Detect which cell encompasses the target text, then output its (X, Y) center coordinate. 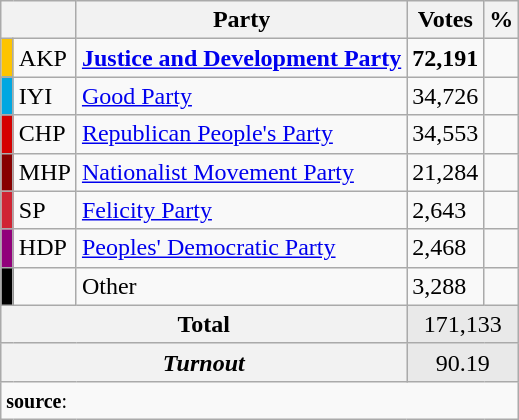
2,643 (446, 210)
% (502, 20)
MHP (44, 172)
3,288 (446, 286)
Other (241, 286)
34,726 (446, 96)
IYI (44, 96)
171,133 (463, 324)
Party (241, 20)
72,191 (446, 58)
Justice and Development Party (241, 58)
source: (260, 400)
90.19 (463, 362)
AKP (44, 58)
Total (204, 324)
Nationalist Movement Party (241, 172)
CHP (44, 134)
Turnout (204, 362)
Felicity Party (241, 210)
21,284 (446, 172)
Republican People's Party (241, 134)
34,553 (446, 134)
HDP (44, 248)
Peoples' Democratic Party (241, 248)
2,468 (446, 248)
Votes (446, 20)
Good Party (241, 96)
SP (44, 210)
